From the cell containing the given text, extract its center point as (x, y) coordinate. 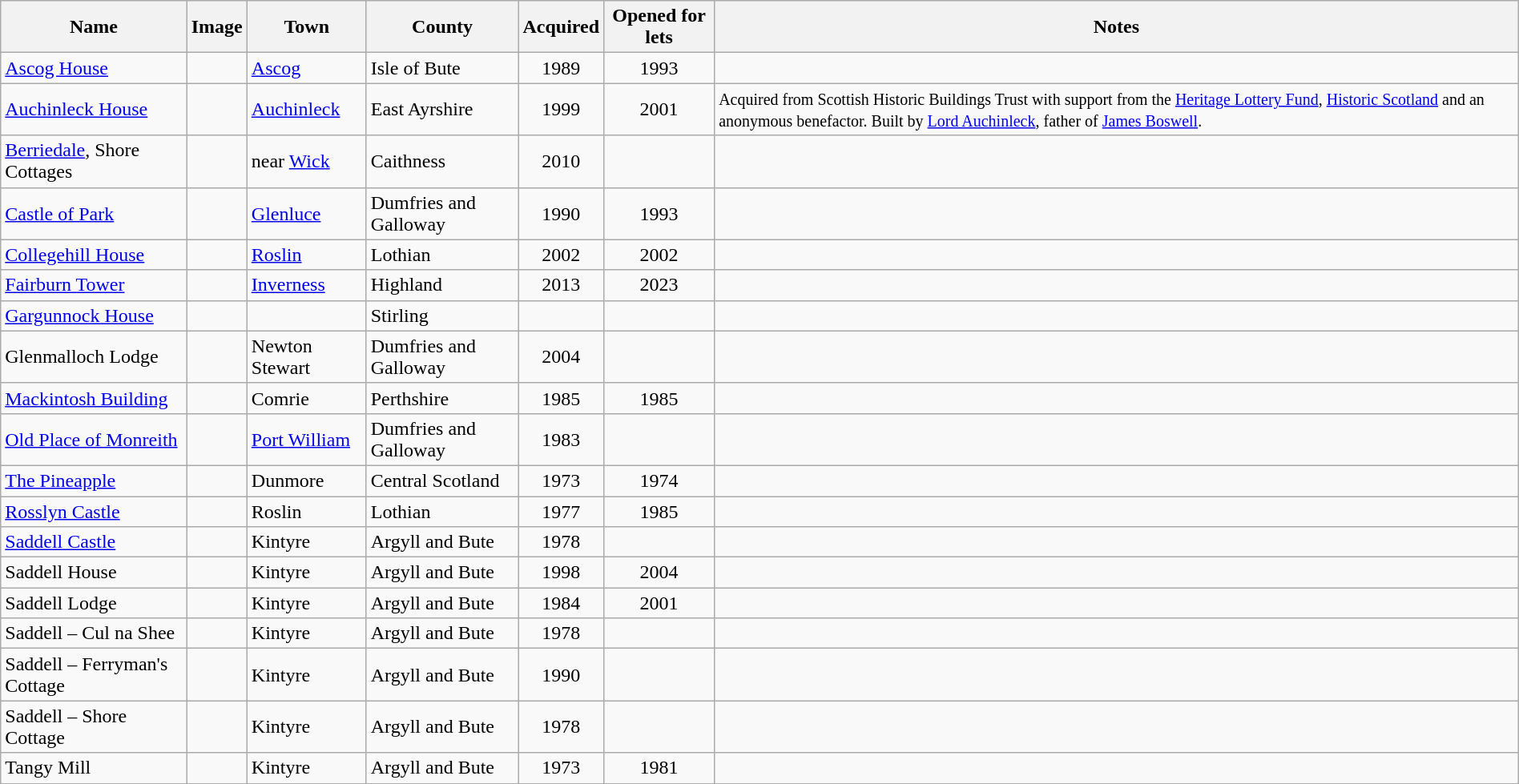
Caithness (442, 162)
Auchinleck (306, 109)
2013 (561, 285)
Gargunnock House (94, 316)
Rosslyn Castle (94, 512)
The Pineapple (94, 480)
1999 (561, 109)
1974 (659, 480)
Glenmalloch Lodge (94, 357)
Name (94, 27)
Glenluce (306, 213)
1981 (659, 768)
Stirling (442, 316)
1989 (561, 68)
Ascog (306, 68)
Saddell Castle (94, 542)
Isle of Bute (442, 68)
Collegehill House (94, 255)
Tangy Mill (94, 768)
Comrie (306, 398)
Notes (1117, 27)
near Wick (306, 162)
Old Place of Monreith (94, 439)
1998 (561, 573)
Mackintosh Building (94, 398)
Highland (442, 285)
Auchinleck House (94, 109)
1984 (561, 603)
1983 (561, 439)
Perthshire (442, 398)
Central Scotland (442, 480)
Fairburn Tower (94, 285)
Berriedale, Shore Cottages (94, 162)
Saddell House (94, 573)
Dunmore (306, 480)
Port William (306, 439)
Saddell – Cul na Shee (94, 633)
Image (216, 27)
2010 (561, 162)
Acquired (561, 27)
Castle of Park (94, 213)
East Ayrshire (442, 109)
2023 (659, 285)
Town (306, 27)
Inverness (306, 285)
Newton Stewart (306, 357)
Ascog House (94, 68)
Saddell Lodge (94, 603)
Saddell – Ferryman's Cottage (94, 674)
1977 (561, 512)
Saddell – Shore Cottage (94, 727)
Opened for lets (659, 27)
County (442, 27)
